Scan for the cell matching the given text and deliver its (X, Y) coordinate at center. 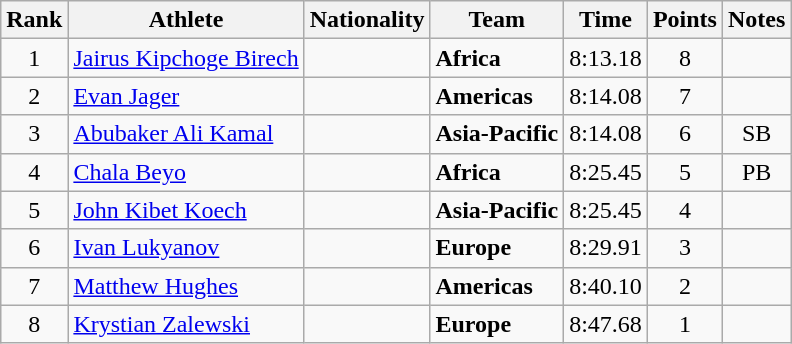
Chala Beyo (186, 172)
8:29.91 (606, 248)
8:47.68 (606, 324)
Jairus Kipchoge Birech (186, 58)
8:13.18 (606, 58)
Abubaker Ali Kamal (186, 134)
Points (684, 20)
Evan Jager (186, 96)
PB (756, 172)
John Kibet Koech (186, 210)
Athlete (186, 20)
SB (756, 134)
Krystian Zalewski (186, 324)
Nationality (367, 20)
Matthew Hughes (186, 286)
Time (606, 20)
8:40.10 (606, 286)
Notes (756, 20)
Ivan Lukyanov (186, 248)
Team (497, 20)
Rank (34, 20)
